Identify which cell holds the provided text, then report its [X, Y] central coordinate. 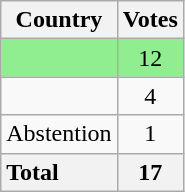
Total [59, 172]
1 [150, 134]
Votes [150, 20]
17 [150, 172]
4 [150, 96]
Abstention [59, 134]
12 [150, 58]
Country [59, 20]
